Return [x, y] of the center of cell containing provided text 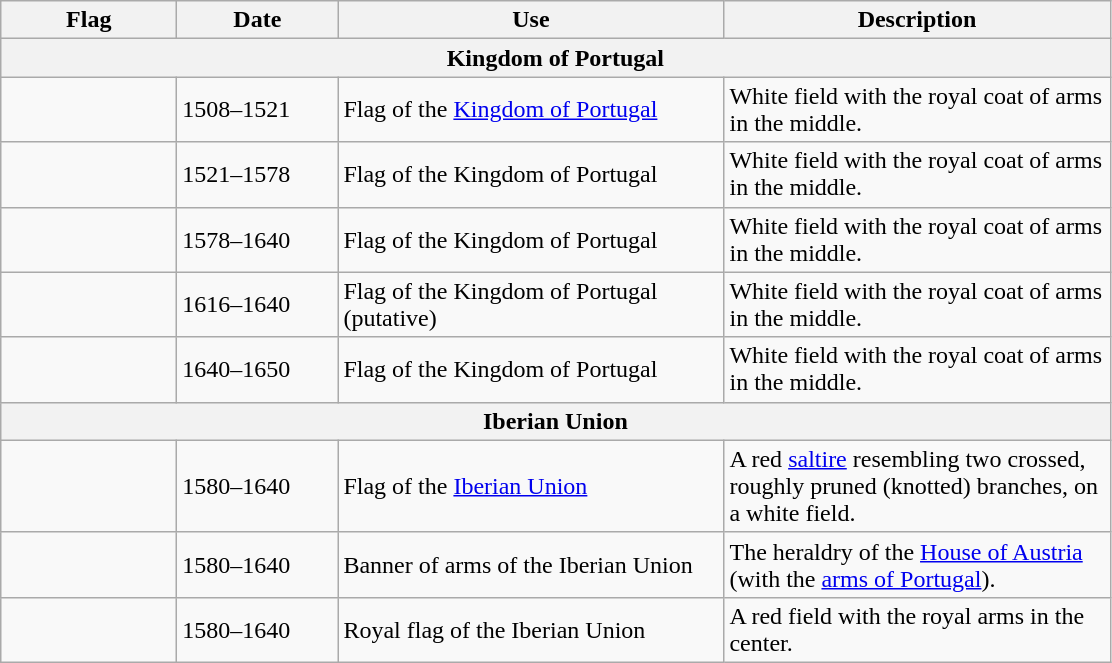
Use [531, 20]
Banner of arms of the Iberian Union [531, 564]
1640–1650 [258, 370]
1578–1640 [258, 240]
Description [917, 20]
Royal flag of the Iberian Union [531, 630]
1616–1640 [258, 304]
1521–1578 [258, 174]
Flag [89, 20]
1508–1521 [258, 110]
Kingdom of Portugal [556, 58]
Iberian Union [556, 421]
Flag of the Iberian Union [531, 486]
Date [258, 20]
A red field with the royal arms in the center. [917, 630]
The heraldry of the House of Austria (with the arms of Portugal). [917, 564]
A red saltire resembling two crossed, roughly pruned (knotted) branches, on a white field. [917, 486]
Flag of the Kingdom of Portugal (putative) [531, 304]
